Pinpoint the cell where the given text exists, returning its [X, Y] midpoint coordinate. 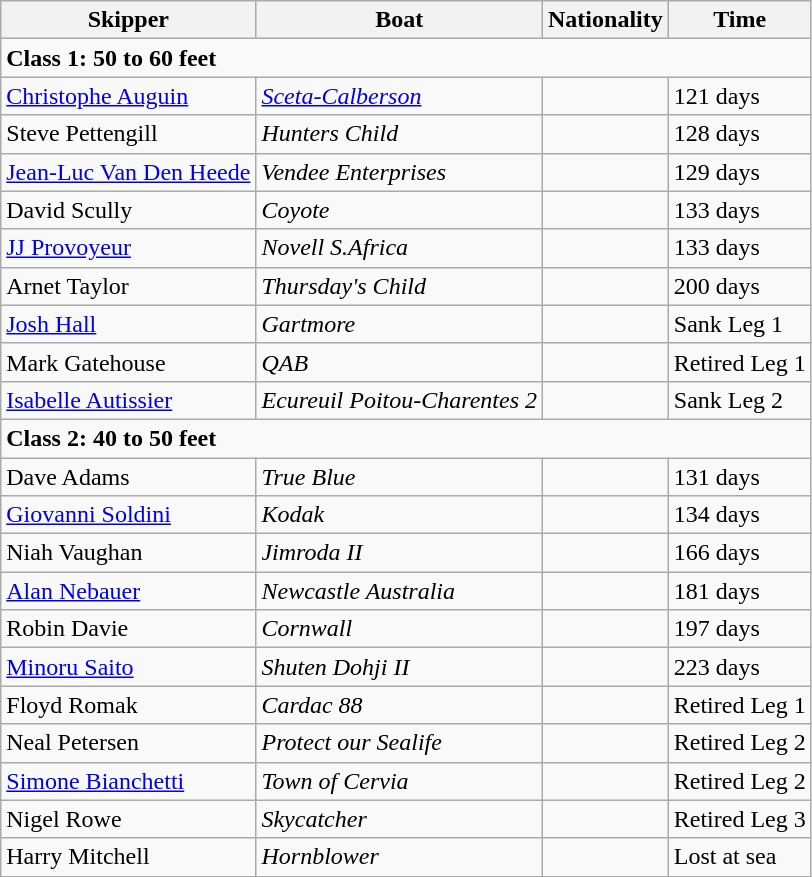
Kodak [400, 515]
Time [740, 20]
Sceta-Calberson [400, 96]
Giovanni Soldini [128, 515]
Floyd Romak [128, 705]
Minoru Saito [128, 667]
Cornwall [400, 629]
Hornblower [400, 857]
Class 1: 50 to 60 feet [406, 58]
Niah Vaughan [128, 553]
Alan Nebauer [128, 591]
129 days [740, 172]
Retired Leg 3 [740, 819]
Boat [400, 20]
Nigel Rowe [128, 819]
Ecureuil Poitou-Charentes 2 [400, 400]
131 days [740, 477]
Class 2: 40 to 50 feet [406, 438]
Harry Mitchell [128, 857]
Nationality [606, 20]
Christophe Auguin [128, 96]
Lost at sea [740, 857]
Protect our Sealife [400, 743]
True Blue [400, 477]
Gartmore [400, 324]
Dave Adams [128, 477]
Jimroda II [400, 553]
181 days [740, 591]
200 days [740, 286]
Novell S.Africa [400, 248]
Jean-Luc Van Den Heede [128, 172]
Shuten Dohji II [400, 667]
Arnet Taylor [128, 286]
134 days [740, 515]
Coyote [400, 210]
128 days [740, 134]
Josh Hall [128, 324]
JJ Provoyeur [128, 248]
Newcastle Australia [400, 591]
Cardac 88 [400, 705]
Simone Bianchetti [128, 781]
Sank Leg 1 [740, 324]
Neal Petersen [128, 743]
197 days [740, 629]
166 days [740, 553]
Sank Leg 2 [740, 400]
Hunters Child [400, 134]
Steve Pettengill [128, 134]
Vendee Enterprises [400, 172]
Robin Davie [128, 629]
QAB [400, 362]
121 days [740, 96]
David Scully [128, 210]
Skycatcher [400, 819]
Isabelle Autissier [128, 400]
Mark Gatehouse [128, 362]
Town of Cervia [400, 781]
Skipper [128, 20]
223 days [740, 667]
Thursday's Child [400, 286]
